Determine the (X, Y) coordinate at the center of the cell enclosing the given text.  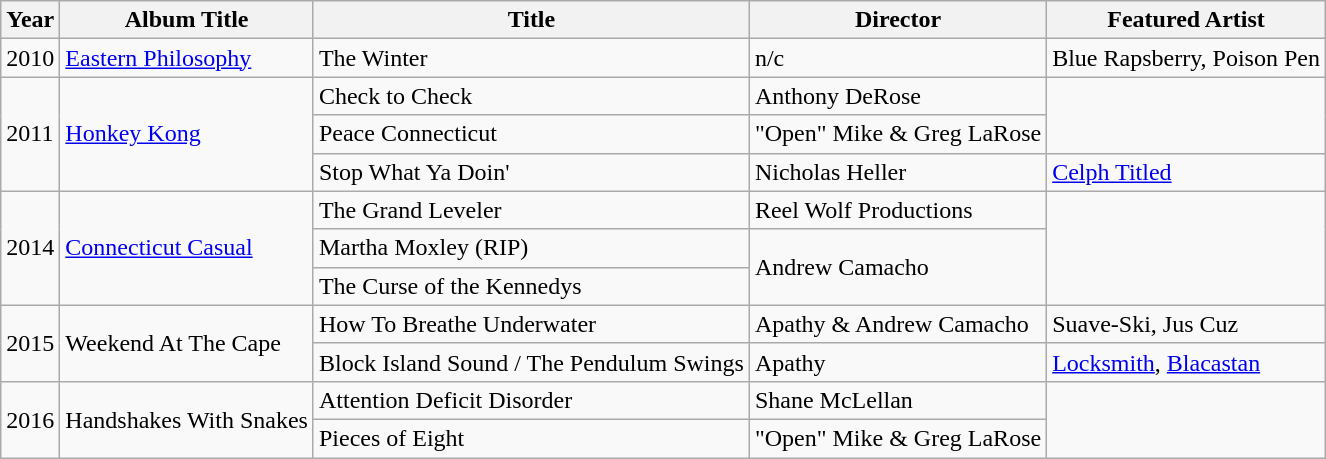
Year (30, 20)
Block Island Sound / The Pendulum Swings (531, 362)
Reel Wolf Productions (898, 210)
Suave-Ski, Jus Cuz (1186, 324)
2014 (30, 248)
Eastern Philosophy (187, 58)
Apathy (898, 362)
Celph Titled (1186, 172)
Andrew Camacho (898, 267)
Anthony DeRose (898, 96)
Peace Connecticut (531, 134)
Director (898, 20)
2016 (30, 419)
Blue Rapsberry, Poison Pen (1186, 58)
Honkey Kong (187, 134)
2011 (30, 134)
Martha Moxley (RIP) (531, 248)
Stop What Ya Doin' (531, 172)
2015 (30, 343)
Connecticut Casual (187, 248)
Weekend At The Cape (187, 343)
n/c (898, 58)
The Curse of the Kennedys (531, 286)
Handshakes With Snakes (187, 419)
Apathy & Andrew Camacho (898, 324)
Check to Check (531, 96)
The Grand Leveler (531, 210)
Title (531, 20)
Attention Deficit Disorder (531, 400)
How To Breathe Underwater (531, 324)
Album Title (187, 20)
Featured Artist (1186, 20)
Pieces of Eight (531, 438)
The Winter (531, 58)
2010 (30, 58)
Nicholas Heller (898, 172)
Locksmith, Blacastan (1186, 362)
Shane McLellan (898, 400)
